Find where the given text appears and provide that cell's center as (x, y) coordinate. 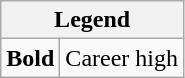
Career high (122, 58)
Legend (92, 20)
Bold (30, 58)
